Extract the [x, y] coordinate from the center of the cell holding the provided text.  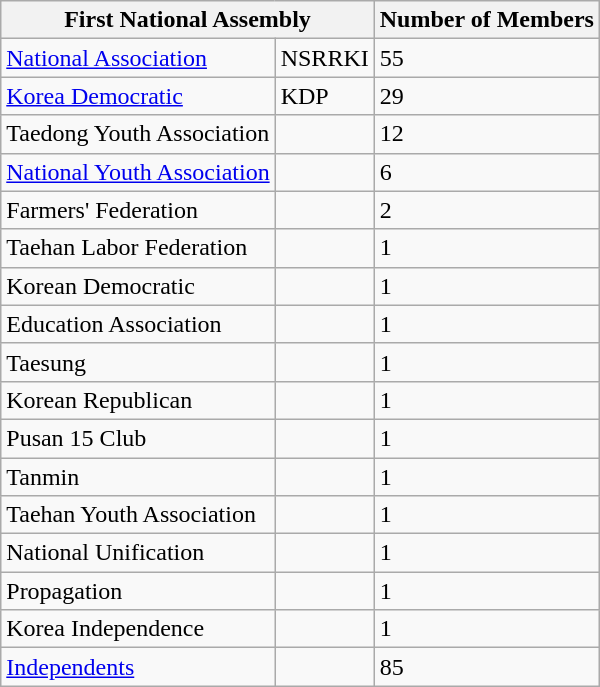
National Youth Association [138, 172]
12 [486, 134]
Education Association [138, 324]
6 [486, 172]
Independents [138, 667]
Korea Independence [138, 629]
85 [486, 667]
Farmers' Federation [138, 210]
First National Assembly [188, 20]
National Association [138, 58]
Tanmin [138, 477]
Taesung [138, 362]
National Unification [138, 553]
Taehan Youth Association [138, 515]
Korea Democratic [138, 96]
Pusan 15 Club [138, 438]
Taehan Labor Federation [138, 248]
Propagation [138, 591]
Korean Republican [138, 400]
KDP [324, 96]
Taedong Youth Association [138, 134]
Korean Democratic [138, 286]
29 [486, 96]
2 [486, 210]
NSRRKI [324, 58]
Number of Members [486, 20]
55 [486, 58]
